Return [x, y] of the center of cell containing provided text 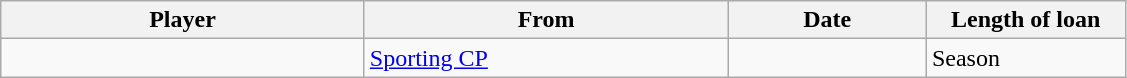
Sporting CP [546, 58]
Date [828, 20]
Length of loan [1026, 20]
Season [1026, 58]
From [546, 20]
Player [183, 20]
